Search for the cell housing the specified text and yield its [x, y] center coordinate. 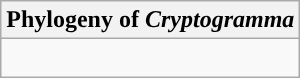
Phylogeny of Cryptogramma [150, 20]
